Detect which cell encompasses the target text, then output its (X, Y) center coordinate. 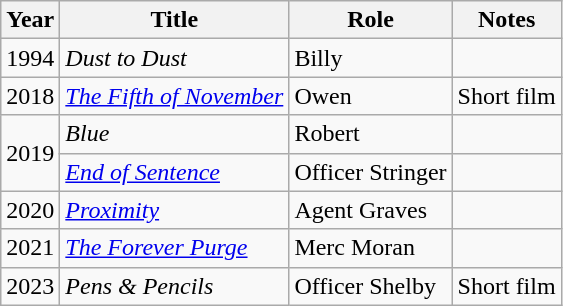
2020 (30, 210)
End of Sentence (174, 172)
Agent Graves (370, 210)
Notes (506, 20)
Pens & Pencils (174, 286)
Robert (370, 134)
2019 (30, 153)
2023 (30, 286)
Merc Moran (370, 248)
Title (174, 20)
Blue (174, 134)
2018 (30, 96)
Dust to Dust (174, 58)
1994 (30, 58)
Owen (370, 96)
Role (370, 20)
Year (30, 20)
Officer Shelby (370, 286)
2021 (30, 248)
Proximity (174, 210)
The Fifth of November (174, 96)
Billy (370, 58)
Officer Stringer (370, 172)
The Forever Purge (174, 248)
